Identify which cell holds the provided text, then report its (x, y) central coordinate. 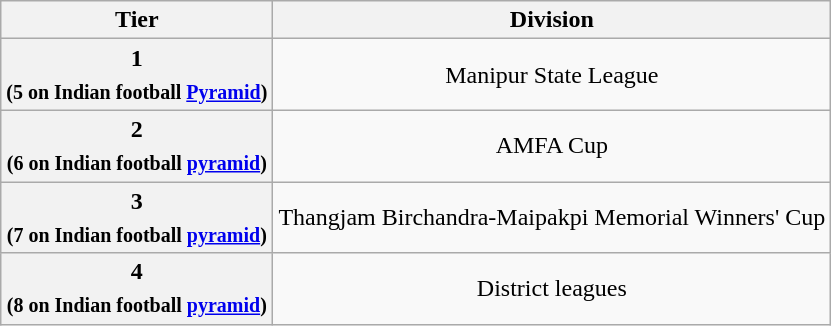
District leagues (552, 288)
1(5 on Indian football Pyramid) (137, 74)
Thangjam Birchandra-Maipakpi Memorial Winners' Cup (552, 218)
AMFA Cup (552, 146)
Division (552, 20)
4(8 on Indian football pyramid) (137, 288)
Manipur State League (552, 74)
2(6 on Indian football pyramid) (137, 146)
Tier (137, 20)
3(7 on Indian football pyramid) (137, 218)
